Detect which cell encompasses the target text, then output its [X, Y] center coordinate. 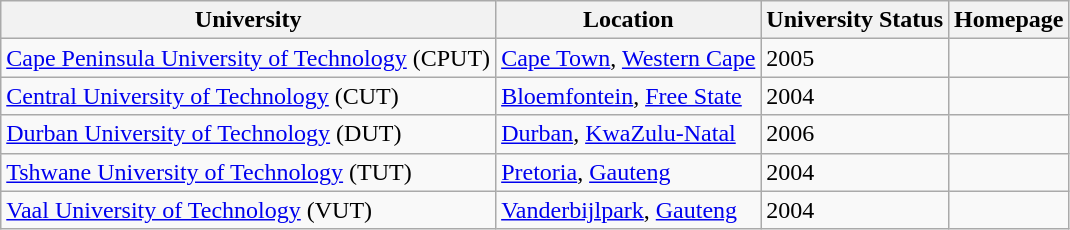
Bloemfontein, Free State [628, 96]
Cape Peninsula University of Technology (CPUT) [248, 58]
Homepage [1009, 20]
University [248, 20]
Cape Town, Western Cape [628, 58]
Central University of Technology (CUT) [248, 96]
Vanderbijlpark, Gauteng [628, 210]
Pretoria, Gauteng [628, 172]
2006 [855, 134]
Location [628, 20]
University Status [855, 20]
Vaal University of Technology (VUT) [248, 210]
Durban, KwaZulu-Natal [628, 134]
Durban University of Technology (DUT) [248, 134]
Tshwane University of Technology (TUT) [248, 172]
2005 [855, 58]
